Identify which cell holds the provided text, then report its (x, y) central coordinate. 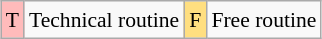
T (12, 20)
Free routine (264, 20)
Technical routine (104, 20)
F (195, 20)
